Return (X, Y) of the center of cell containing provided text 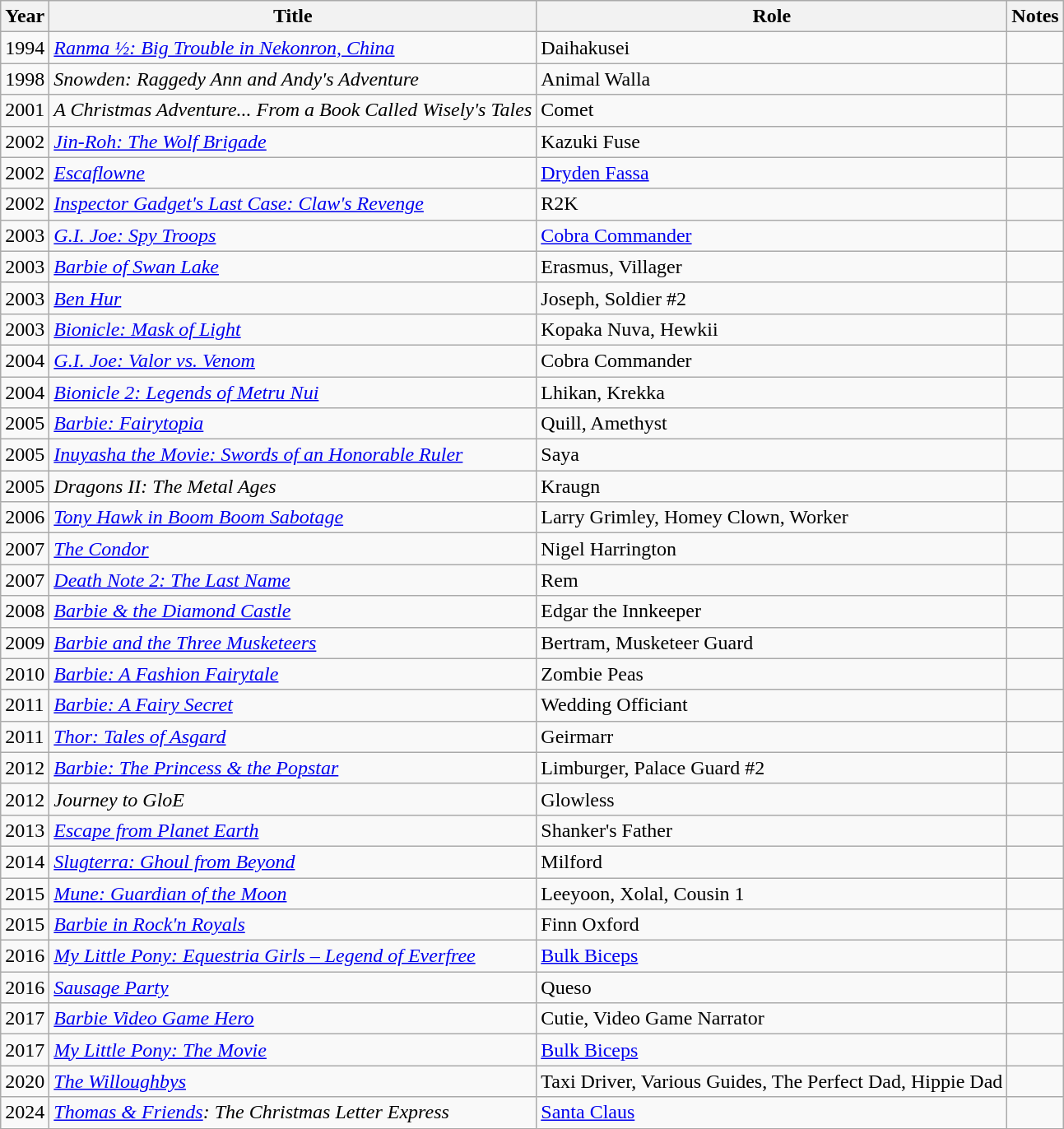
Animal Walla (772, 79)
Daihakusei (772, 48)
Edgar the Innkeeper (772, 611)
Finn Oxford (772, 925)
Escape from Planet Earth (293, 830)
Milford (772, 862)
Rem (772, 580)
Barbie: The Princess & the Popstar (293, 768)
Thor: Tales of Asgard (293, 736)
Inspector Gadget's Last Case: Claw's Revenge (293, 204)
Shanker's Father (772, 830)
1998 (25, 79)
2020 (25, 1081)
Notes (1035, 16)
Barbie of Swan Lake (293, 267)
Barbie: A Fashion Fairytale (293, 674)
Zombie Peas (772, 674)
Inuyasha the Movie: Swords of an Honorable Ruler (293, 455)
Death Note 2: The Last Name (293, 580)
Kopaka Nuva, Hewkii (772, 329)
Kazuki Fuse (772, 142)
Erasmus, Villager (772, 267)
Nigel Harrington (772, 549)
R2K (772, 204)
Bertram, Musketeer Guard (772, 643)
Tony Hawk in Boom Boom Sabotage (293, 518)
Barbie and the Three Musketeers (293, 643)
Bionicle 2: Legends of Metru Nui (293, 393)
2013 (25, 830)
2006 (25, 518)
Kraugn (772, 486)
A Christmas Adventure... From a Book Called Wisely's Tales (293, 110)
Barbie: Fairytopia (293, 424)
Limburger, Palace Guard #2 (772, 768)
Barbie & the Diamond Castle (293, 611)
Year (25, 16)
Geirmarr (772, 736)
Role (772, 16)
Lhikan, Krekka (772, 393)
G.I. Joe: Valor vs. Venom (293, 360)
My Little Pony: The Movie (293, 1050)
Title (293, 16)
Barbie Video Game Hero (293, 1019)
1994 (25, 48)
Barbie: A Fairy Secret (293, 705)
My Little Pony: Equestria Girls – Legend of Everfree (293, 956)
Jin-Roh: The Wolf Brigade (293, 142)
Bionicle: Mask of Light (293, 329)
Glowless (772, 799)
Dryden Fassa (772, 173)
Ben Hur (293, 298)
2024 (25, 1113)
Wedding Officiant (772, 705)
Quill, Amethyst (772, 424)
The Condor (293, 549)
2010 (25, 674)
Ranma ½: Big Trouble in Nekonron, China (293, 48)
Santa Claus (772, 1113)
2009 (25, 643)
Dragons II: The Metal Ages (293, 486)
Joseph, Soldier #2 (772, 298)
2001 (25, 110)
Barbie in Rock'n Royals (293, 925)
Thomas & Friends: The Christmas Letter Express (293, 1113)
Slugterra: Ghoul from Beyond (293, 862)
Larry Grimley, Homey Clown, Worker (772, 518)
G.I. Joe: Spy Troops (293, 235)
Snowden: Raggedy Ann and Andy's Adventure (293, 79)
Comet (772, 110)
Escaflowne (293, 173)
Journey to GloE (293, 799)
Saya (772, 455)
Sausage Party (293, 987)
The Willoughbys (293, 1081)
2008 (25, 611)
Cutie, Video Game Narrator (772, 1019)
2014 (25, 862)
Taxi Driver, Various Guides, The Perfect Dad, Hippie Dad (772, 1081)
Mune: Guardian of the Moon (293, 893)
Queso (772, 987)
Leeyoon, Xolal, Cousin 1 (772, 893)
